Determine the [x, y] coordinate at the center of the cell enclosing the given text.  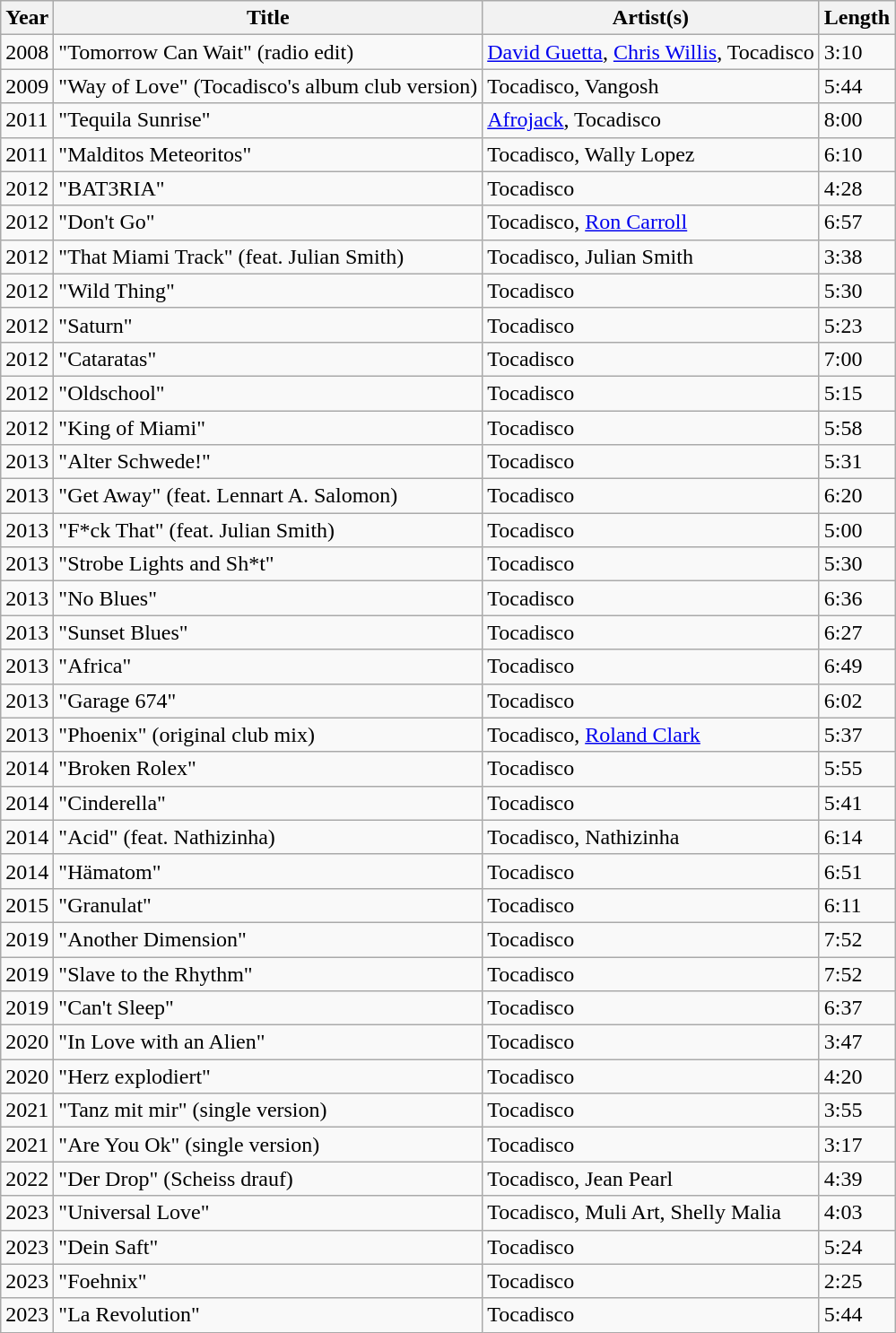
"BAT3RIA" [268, 188]
"Africa" [268, 666]
5:55 [857, 769]
"Dein Saft" [268, 1247]
"Way of Love" (Tocadisco's album club version) [268, 86]
"F*ck That" (feat. Julian Smith) [268, 530]
"La Revolution" [268, 1315]
6:02 [857, 701]
Tocadisco, Wally Lopez [651, 154]
5:41 [857, 803]
6:27 [857, 632]
6:57 [857, 222]
"Saturn" [268, 325]
5:23 [857, 325]
"Herz explodiert" [268, 1076]
7:00 [857, 359]
Afrojack, Tocadisco [651, 120]
"Strobe Lights and Sh*t" [268, 564]
"Cataratas" [268, 359]
"Foehnix" [268, 1281]
"Another Dimension" [268, 939]
Tocadisco, Jean Pearl [651, 1179]
6:10 [857, 154]
"Tanz mit mir" (single version) [268, 1111]
Tocadisco, Julian Smith [651, 257]
2:25 [857, 1281]
5:58 [857, 428]
2008 [27, 52]
5:00 [857, 530]
"Broken Rolex" [268, 769]
"Are You Ok" (single version) [268, 1145]
3:47 [857, 1042]
Artist(s) [651, 18]
"Can't Sleep" [268, 1008]
"Get Away" (feat. Lennart A. Salomon) [268, 496]
2022 [27, 1179]
4:28 [857, 188]
"Phoenix" (original club mix) [268, 735]
"Wild Thing" [268, 291]
5:24 [857, 1247]
"Garage 674" [268, 701]
Tocadisco, Ron Carroll [651, 222]
Title [268, 18]
"Alter Schwede!" [268, 462]
4:20 [857, 1076]
6:37 [857, 1008]
Tocadisco, Nathizinha [651, 837]
6:11 [857, 905]
"Oldschool" [268, 393]
3:55 [857, 1111]
"In Love with an Alien" [268, 1042]
Length [857, 18]
6:51 [857, 871]
"Universal Love" [268, 1213]
6:14 [857, 837]
"That Miami Track" (feat. Julian Smith) [268, 257]
Tocadisco, Roland Clark [651, 735]
3:38 [857, 257]
8:00 [857, 120]
"Malditos Meteoritos" [268, 154]
David Guetta, Chris Willis, Tocadisco [651, 52]
"King of Miami" [268, 428]
"Don't Go" [268, 222]
"Tequila Sunrise" [268, 120]
4:39 [857, 1179]
5:15 [857, 393]
6:49 [857, 666]
Tocadisco, Vangosh [651, 86]
"Sunset Blues" [268, 632]
5:31 [857, 462]
6:36 [857, 598]
5:37 [857, 735]
"Der Drop" (Scheiss drauf) [268, 1179]
6:20 [857, 496]
"No Blues" [268, 598]
Tocadisco, Muli Art, Shelly Malia [651, 1213]
"Cinderella" [268, 803]
2009 [27, 86]
3:17 [857, 1145]
"Tomorrow Can Wait" (radio edit) [268, 52]
2015 [27, 905]
"Slave to the Rhythm" [268, 973]
4:03 [857, 1213]
3:10 [857, 52]
"Granulat" [268, 905]
"Hämatom" [268, 871]
Year [27, 18]
"Acid" (feat. Nathizinha) [268, 837]
